Identify which cell holds the provided text, then report its [x, y] central coordinate. 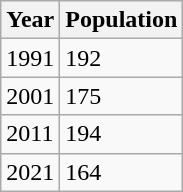
2011 [30, 134]
175 [122, 96]
164 [122, 172]
1991 [30, 58]
Year [30, 20]
2021 [30, 172]
Population [122, 20]
192 [122, 58]
194 [122, 134]
2001 [30, 96]
